Identify which cell holds the provided text, then report its [X, Y] central coordinate. 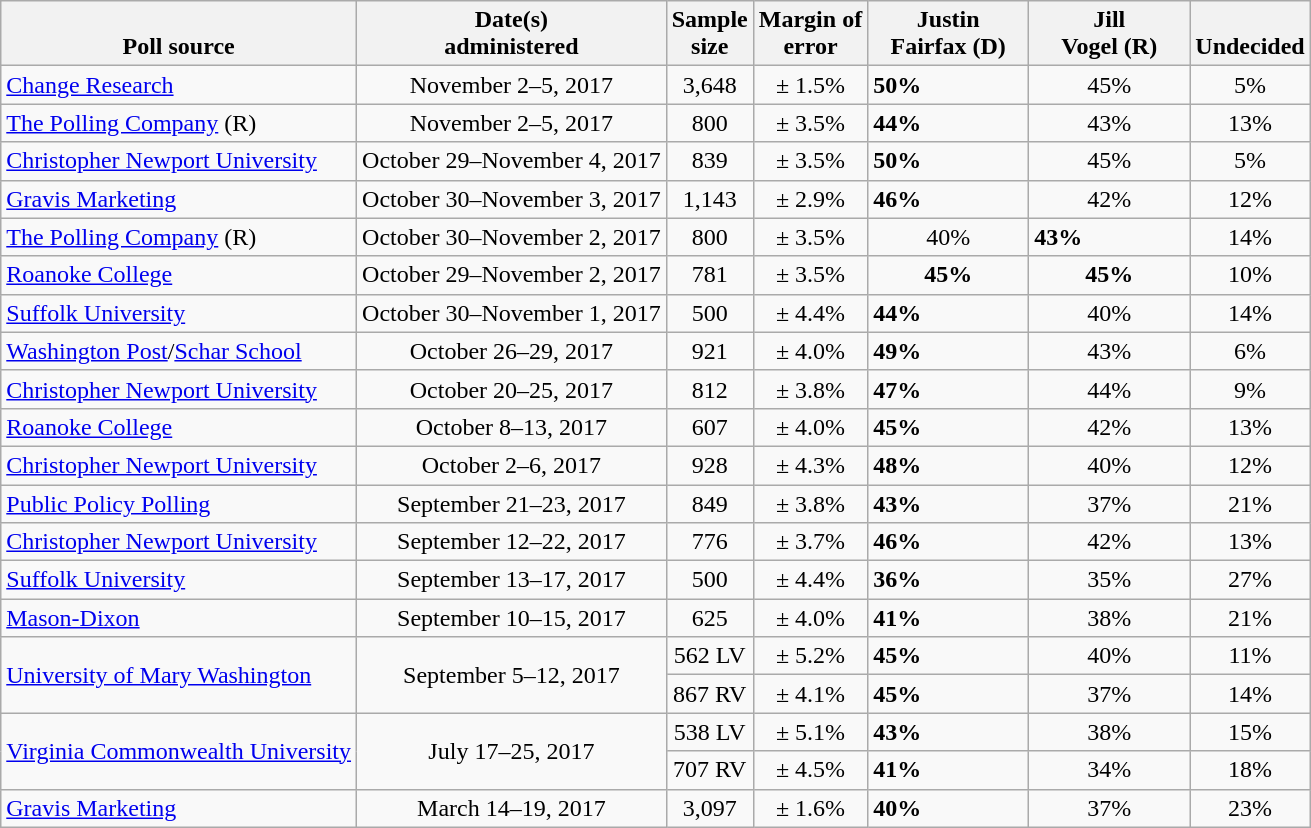
September 12–22, 2017 [512, 542]
921 [710, 351]
Margin oferror [810, 34]
928 [710, 465]
11% [1250, 656]
Poll source [179, 34]
Undecided [1250, 34]
47% [948, 389]
1,143 [710, 199]
October 30–November 3, 2017 [512, 199]
18% [1250, 770]
3,097 [710, 808]
9% [1250, 389]
March 14–19, 2017 [512, 808]
September 10–15, 2017 [512, 618]
± 1.6% [810, 808]
781 [710, 275]
849 [710, 503]
University of Mary Washington [179, 675]
27% [1250, 580]
15% [1250, 732]
± 3.7% [810, 542]
3,648 [710, 85]
867 RV [710, 694]
± 4.5% [810, 770]
July 17–25, 2017 [512, 751]
625 [710, 618]
35% [1110, 580]
812 [710, 389]
23% [1250, 808]
34% [1110, 770]
± 5.2% [810, 656]
49% [948, 351]
607 [710, 427]
562 LV [710, 656]
October 26–29, 2017 [512, 351]
839 [710, 161]
707 RV [710, 770]
36% [948, 580]
± 2.9% [810, 199]
September 13–17, 2017 [512, 580]
776 [710, 542]
10% [1250, 275]
Samplesize [710, 34]
Public Policy Polling [179, 503]
September 21–23, 2017 [512, 503]
October 8–13, 2017 [512, 427]
October 29–November 2, 2017 [512, 275]
Date(s)administered [512, 34]
Washington Post/Schar School [179, 351]
538 LV [710, 732]
October 20–25, 2017 [512, 389]
Mason-Dixon [179, 618]
JillVogel (R) [1110, 34]
± 1.5% [810, 85]
6% [1250, 351]
48% [948, 465]
JustinFairfax (D) [948, 34]
± 4.3% [810, 465]
Change Research [179, 85]
October 30–November 1, 2017 [512, 313]
± 5.1% [810, 732]
September 5–12, 2017 [512, 675]
October 30–November 2, 2017 [512, 237]
Virginia Commonwealth University [179, 751]
October 2–6, 2017 [512, 465]
October 29–November 4, 2017 [512, 161]
± 4.1% [810, 694]
